Search for the cell housing the specified text and yield its (X, Y) center coordinate. 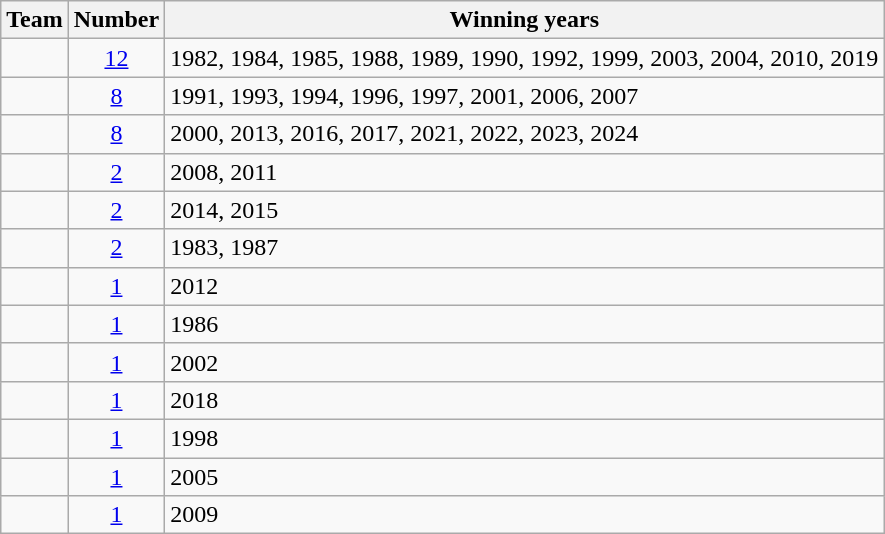
2009 (524, 515)
1983, 1987 (524, 248)
Winning years (524, 20)
2005 (524, 477)
1986 (524, 324)
1998 (524, 438)
2008, 2011 (524, 172)
1991, 1993, 1994, 1996, 1997, 2001, 2006, 2007 (524, 96)
2012 (524, 286)
2002 (524, 362)
12 (116, 58)
Team (35, 20)
1982, 1984, 1985, 1988, 1989, 1990, 1992, 1999, 2003, 2004, 2010, 2019 (524, 58)
2000, 2013, 2016, 2017, 2021, 2022, 2023, 2024 (524, 134)
2014, 2015 (524, 210)
2018 (524, 400)
Number (116, 20)
